Return the (x, y) coordinate for the center point of the cell that contains the specified text.  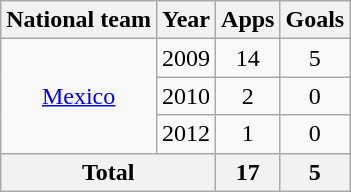
Goals (315, 20)
2 (248, 96)
Total (108, 172)
17 (248, 172)
2010 (186, 96)
14 (248, 58)
2009 (186, 58)
1 (248, 134)
Mexico (79, 96)
National team (79, 20)
2012 (186, 134)
Apps (248, 20)
Year (186, 20)
